For the text-containing cell, return its midpoint in (x, y) coordinate format. 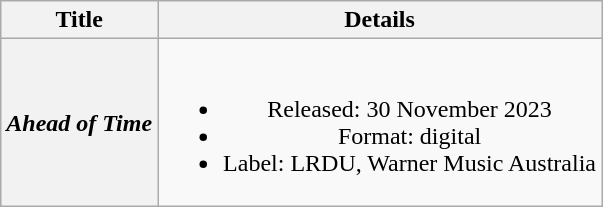
Released: 30 November 2023Format: digitalLabel: LRDU, Warner Music Australia (380, 122)
Title (80, 20)
Details (380, 20)
Ahead of Time (80, 122)
